Capture the cell that displays the provided text and extract its (X, Y) central coordinate. 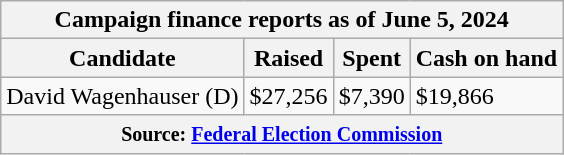
$27,256 (288, 96)
Source: Federal Election Commission (282, 134)
David Wagenhauser (D) (122, 96)
$7,390 (372, 96)
Raised (288, 58)
$19,866 (486, 96)
Campaign finance reports as of June 5, 2024 (282, 20)
Cash on hand (486, 58)
Spent (372, 58)
Candidate (122, 58)
